Locate the cell with the specified text and output its [X, Y] center coordinate. 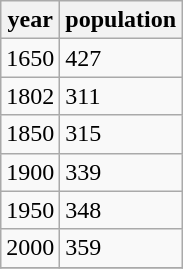
1650 [30, 58]
2000 [30, 248]
315 [121, 134]
1850 [30, 134]
year [30, 20]
population [121, 20]
1900 [30, 172]
348 [121, 210]
1950 [30, 210]
359 [121, 248]
1802 [30, 96]
311 [121, 96]
339 [121, 172]
427 [121, 58]
